Detect which cell encompasses the target text, then output its (X, Y) center coordinate. 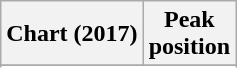
Chart (2017) (72, 34)
Peak position (189, 34)
